Scan for the cell matching the given text and deliver its [x, y] coordinate at center. 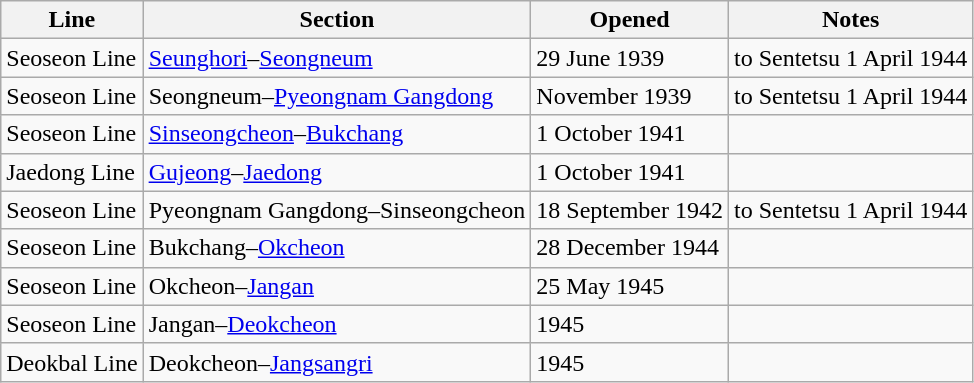
28 December 1944 [630, 248]
Deokcheon–Jangsangri [337, 362]
Pyeongnam Gangdong–Sinseongcheon [337, 210]
29 June 1939 [630, 58]
Okcheon–Jangan [337, 286]
Bukchang–Okcheon [337, 248]
Seunghori–Seongneum [337, 58]
18 September 1942 [630, 210]
Opened [630, 20]
Seongneum–Pyeongnam Gangdong [337, 96]
Gujeong–Jaedong [337, 172]
Jaedong Line [72, 172]
Deokbal Line [72, 362]
Sinseongcheon–Bukchang [337, 134]
25 May 1945 [630, 286]
Jangan–Deokcheon [337, 324]
Line [72, 20]
November 1939 [630, 96]
Section [337, 20]
Notes [850, 20]
